For the text-containing cell, return its midpoint in [X, Y] coordinate format. 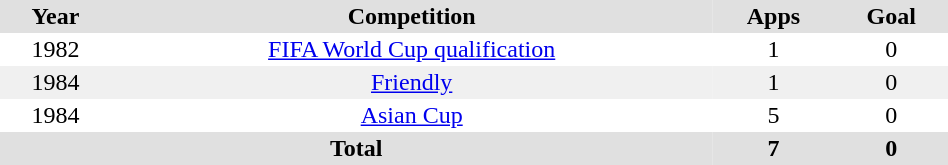
Year [56, 16]
Apps [774, 16]
Total [356, 148]
7 [774, 148]
5 [774, 116]
Friendly [412, 82]
Goal [891, 16]
Competition [412, 16]
1982 [56, 50]
FIFA World Cup qualification [412, 50]
Asian Cup [412, 116]
